Determine the [x, y] coordinate at the center of the cell enclosing the given text.  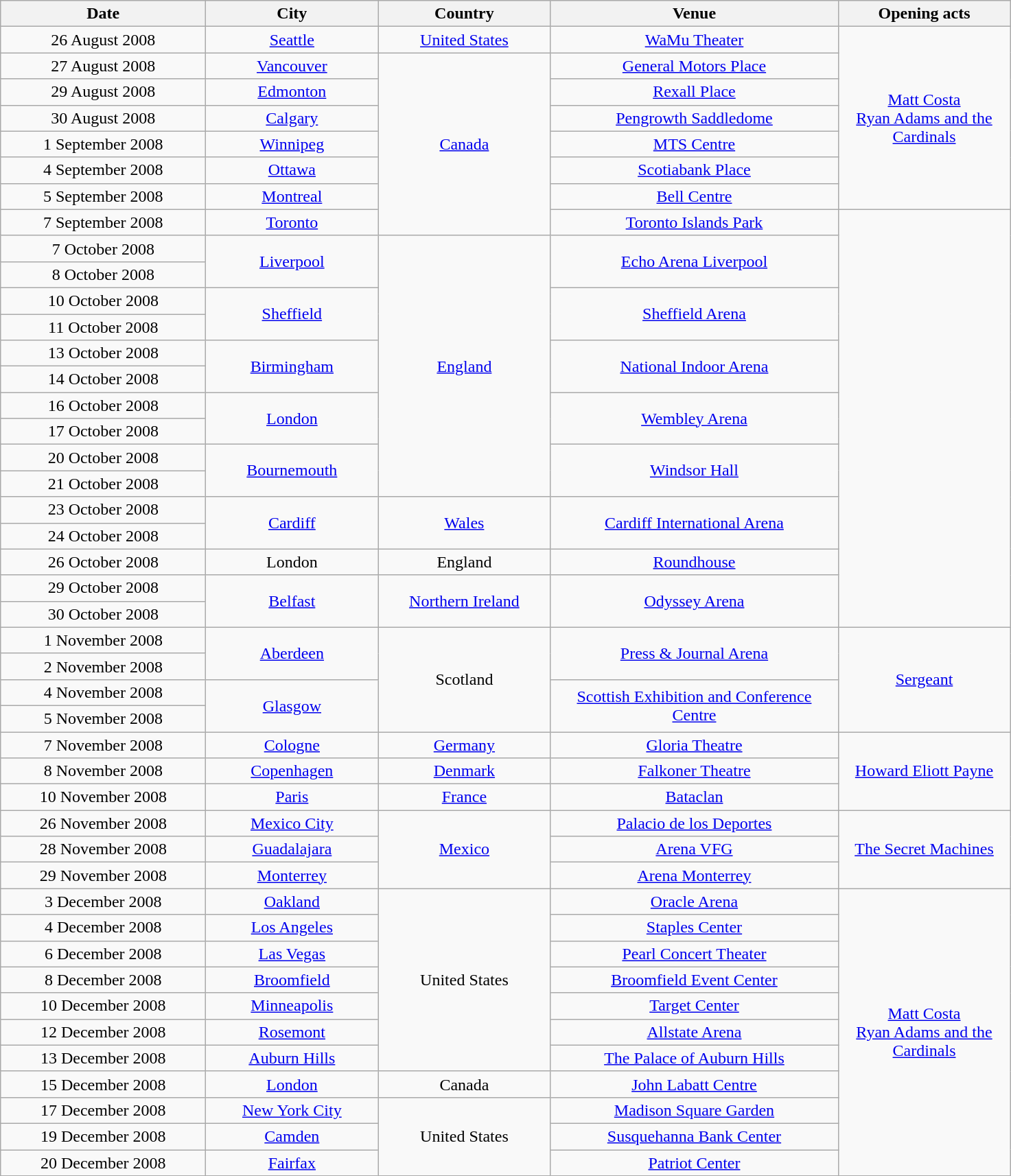
Belfast [292, 601]
10 December 2008 [103, 1006]
Cardiff International Arena [695, 523]
Denmark [464, 771]
20 December 2008 [103, 1163]
Seattle [292, 40]
8 November 2008 [103, 771]
Cardiff [292, 523]
Camden [292, 1136]
Ottawa [292, 170]
30 August 2008 [103, 118]
Copenhagen [292, 771]
24 October 2008 [103, 536]
26 August 2008 [103, 40]
7 November 2008 [103, 744]
Wembley Arena [695, 419]
2 November 2008 [103, 666]
Rexall Place [695, 92]
Los Angeles [292, 928]
Pearl Concert Theater [695, 954]
Calgary [292, 118]
Palacio de los Deportes [695, 823]
29 October 2008 [103, 588]
The Palace of Auburn Hills [695, 1058]
Sheffield Arena [695, 314]
4 December 2008 [103, 928]
John Labatt Centre [695, 1084]
8 December 2008 [103, 980]
20 October 2008 [103, 458]
26 October 2008 [103, 562]
Odyssey Arena [695, 601]
Madison Square Garden [695, 1110]
Cologne [292, 744]
Allstate Arena [695, 1032]
Bournemouth [292, 471]
29 August 2008 [103, 92]
Falkoner Theatre [695, 771]
Monterrey [292, 875]
17 December 2008 [103, 1110]
Aberdeen [292, 653]
15 December 2008 [103, 1084]
3 December 2008 [103, 902]
Press & Journal Arena [695, 653]
Auburn Hills [292, 1058]
14 October 2008 [103, 379]
Target Center [695, 1006]
17 October 2008 [103, 432]
21 October 2008 [103, 484]
Arena Monterrey [695, 875]
4 September 2008 [103, 170]
Glasgow [292, 705]
10 November 2008 [103, 797]
Las Vegas [292, 954]
7 October 2008 [103, 248]
National Indoor Arena [695, 366]
Minneapolis [292, 1006]
13 October 2008 [103, 353]
Vancouver [292, 66]
Susquehanna Bank Center [695, 1136]
Winnipeg [292, 144]
19 December 2008 [103, 1136]
Scotland [464, 679]
Rosemont [292, 1032]
11 October 2008 [103, 327]
7 September 2008 [103, 222]
26 November 2008 [103, 823]
Broomfield [292, 980]
Edmonton [292, 92]
Windsor Hall [695, 471]
Wales [464, 523]
Fairfax [292, 1163]
Opening acts [924, 14]
28 November 2008 [103, 849]
29 November 2008 [103, 875]
Venue [695, 14]
Sergeant [924, 679]
Northern Ireland [464, 601]
Echo Arena Liverpool [695, 261]
Sheffield [292, 314]
Bell Centre [695, 196]
WaMu Theater [695, 40]
Birmingham [292, 366]
Gloria Theatre [695, 744]
12 December 2008 [103, 1032]
6 December 2008 [103, 954]
Mexico City [292, 823]
Guadalajara [292, 849]
Germany [464, 744]
Paris [292, 797]
General Motors Place [695, 66]
16 October 2008 [103, 405]
Scotiabank Place [695, 170]
23 October 2008 [103, 510]
Pengrowth Saddledome [695, 118]
MTS Centre [695, 144]
5 November 2008 [103, 718]
New York City [292, 1110]
13 December 2008 [103, 1058]
Country [464, 14]
City [292, 14]
1 September 2008 [103, 144]
Mexico [464, 849]
8 October 2008 [103, 274]
4 November 2008 [103, 692]
The Secret Machines [924, 849]
Patriot Center [695, 1163]
Montreal [292, 196]
10 October 2008 [103, 301]
Oakland [292, 902]
27 August 2008 [103, 66]
Liverpool [292, 261]
Date [103, 14]
Toronto [292, 222]
Toronto Islands Park [695, 222]
Broomfield Event Center [695, 980]
5 September 2008 [103, 196]
Howard Eliott Payne [924, 771]
1 November 2008 [103, 640]
Scottish Exhibition and Conference Centre [695, 705]
France [464, 797]
Oracle Arena [695, 902]
Roundhouse [695, 562]
Bataclan [695, 797]
Arena VFG [695, 849]
Staples Center [695, 928]
30 October 2008 [103, 614]
